Detect which cell encompasses the target text, then output its [X, Y] center coordinate. 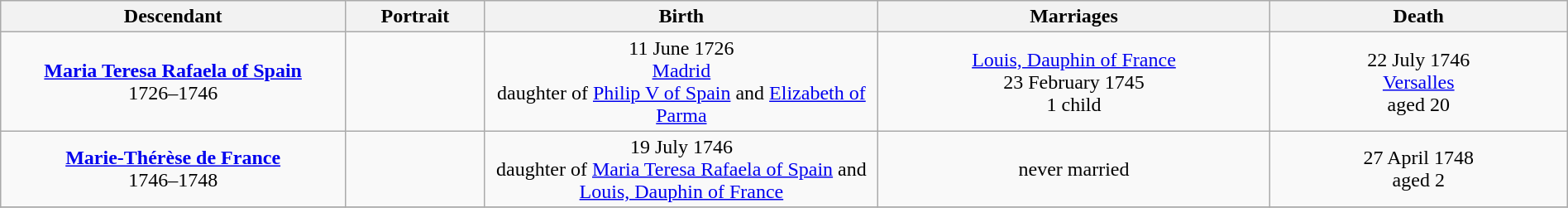
Maria Teresa Rafaela of Spain1726–1746 [174, 81]
22 July 1746Versallesaged 20 [1418, 81]
never married [1074, 169]
19 July 1746daughter of Maria Teresa Rafaela of Spain and Louis, Dauphin of France [681, 169]
Marie-Thérèse de France1746–1748 [174, 169]
27 April 1748aged 2 [1418, 169]
11 June 1726Madriddaughter of Philip V of Spain and Elizabeth of Parma [681, 81]
Portrait [415, 17]
Marriages [1074, 17]
Louis, Dauphin of France23 February 17451 child [1074, 81]
Death [1418, 17]
Birth [681, 17]
Descendant [174, 17]
